Capture the cell that displays the provided text and extract its [X, Y] central coordinate. 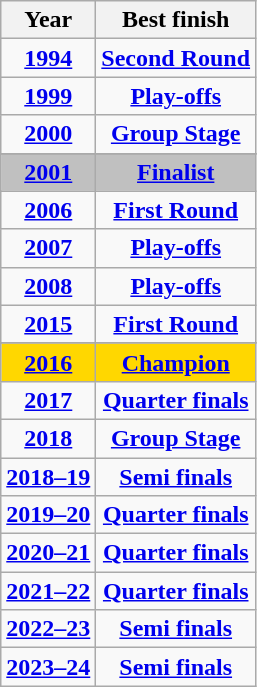
2016 [48, 362]
2001 [48, 172]
2023–24 [48, 667]
Champion [176, 362]
2015 [48, 324]
2008 [48, 286]
Finalist [176, 172]
1994 [48, 58]
2022–23 [48, 629]
2007 [48, 248]
2018–19 [48, 477]
2020–21 [48, 553]
1999 [48, 96]
2019–20 [48, 515]
Best finish [176, 20]
2000 [48, 134]
2006 [48, 210]
2018 [48, 438]
2021–22 [48, 591]
Year [48, 20]
Second Round [176, 58]
2017 [48, 400]
